From the cell containing the given text, extract its center point as (X, Y) coordinate. 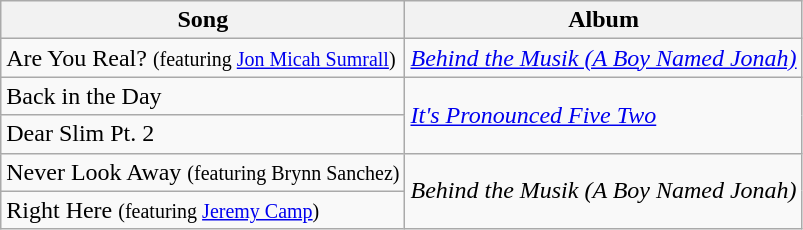
Dear Slim Pt. 2 (203, 134)
Are You Real? (featuring Jon Micah Sumrall) (203, 58)
Album (604, 20)
It's Pronounced Five Two (604, 115)
Right Here (featuring Jeremy Camp) (203, 210)
Never Look Away (featuring Brynn Sanchez) (203, 172)
Back in the Day (203, 96)
Song (203, 20)
